Identify which cell holds the provided text, then report its [x, y] central coordinate. 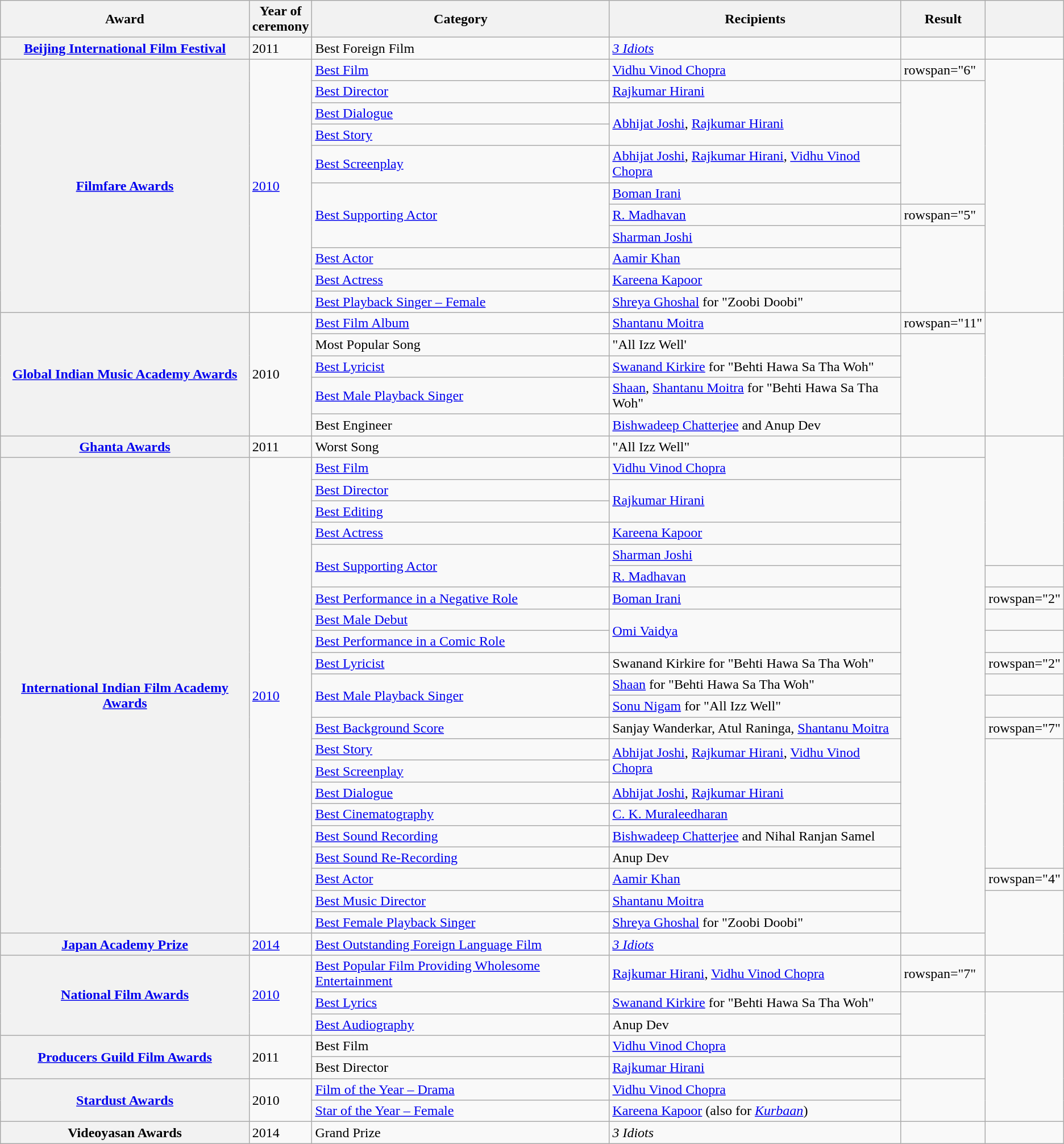
Producers Guild Film Awards [125, 1057]
Best Music Director [460, 901]
Filmfare Awards [125, 186]
Worst Song [460, 447]
Bishwadeep Chatterjee and Anup Dev [755, 425]
Ghanta Awards [125, 447]
Kareena Kapoor (also for Kurbaan) [755, 1111]
rowspan="5" [944, 215]
Omi Vaidya [755, 630]
Bishwadeep Chatterjee and Nihal Ranjan Samel [755, 836]
National Film Awards [125, 995]
Sanjay Wanderkar, Atul Raninga, Shantanu Moitra [755, 728]
International Indian Film Academy Awards [125, 696]
Beijing International Film Festival [125, 48]
rowspan="4" [1025, 879]
Best Outstanding Foreign Language Film [460, 944]
Stardust Awards [125, 1100]
rowspan="6" [944, 70]
Best Sound Recording [460, 836]
Best Sound Re-Recording [460, 858]
Videoyasan Awards [125, 1133]
Best Audiography [460, 1025]
Best Playback Singer – Female [460, 302]
Most Popular Song [460, 345]
Best Performance in a Comic Role [460, 641]
"All Izz Well" [755, 447]
Award [125, 19]
Recipients [755, 19]
rowspan="11" [944, 323]
Best Engineer [460, 425]
Best Foreign Film [460, 48]
Sonu Nigam for "All Izz Well" [755, 706]
Best Popular Film Providing Wholesome Entertainment [460, 973]
C. K. Muraleedharan [755, 814]
Best Male Debut [460, 619]
"All Izz Well' [755, 345]
Rajkumar Hirani, Vidhu Vinod Chopra [755, 973]
Film of the Year – Drama [460, 1089]
Best Performance in a Negative Role [460, 598]
Best Editing [460, 511]
Japan Academy Prize [125, 944]
Global Indian Music Academy Awards [125, 374]
Best Female Playback Singer [460, 922]
Shaan for "Behti Hawa Sa Tha Woh" [755, 685]
Best Cinematography [460, 814]
Best Lyrics [460, 1002]
Shaan, Shantanu Moitra for "Behti Hawa Sa Tha Woh" [755, 396]
Result [944, 19]
Category [460, 19]
Year of ceremony [281, 19]
Star of the Year – Female [460, 1111]
Best Background Score [460, 728]
Best Film Album [460, 323]
Grand Prize [460, 1133]
